Capture the cell that displays the provided text and extract its [X, Y] central coordinate. 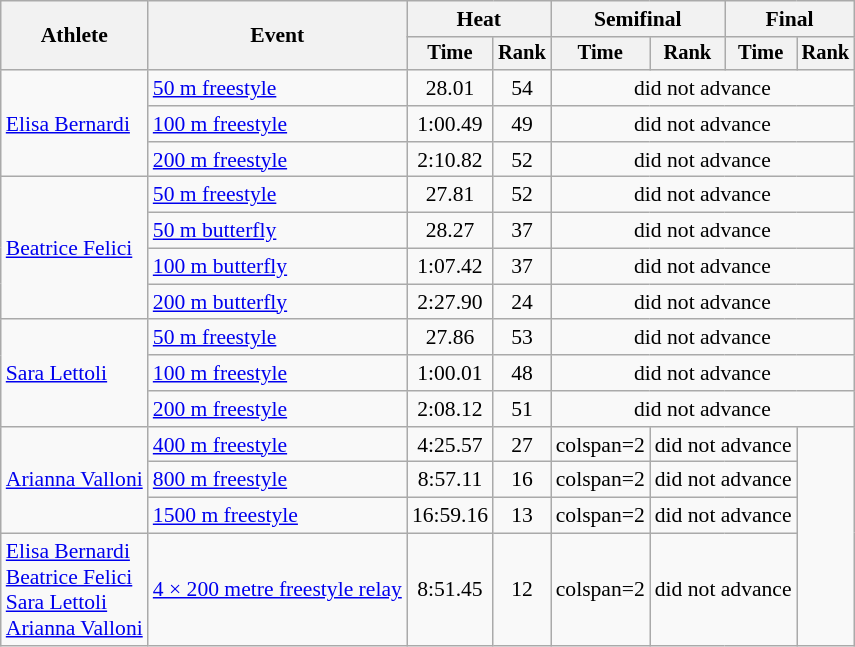
51 [522, 409]
4:25.57 [450, 445]
Event [278, 36]
1:00.49 [450, 124]
16:59.16 [450, 516]
Semifinal [638, 19]
Heat [479, 19]
27.81 [450, 195]
12 [522, 590]
Beatrice Felici [74, 248]
28.27 [450, 231]
13 [522, 516]
16 [522, 480]
100 m butterfly [278, 267]
Sara Lettoli [74, 374]
2:10.82 [450, 160]
400 m freestyle [278, 445]
1:00.01 [450, 373]
Arianna Valloni [74, 480]
Athlete [74, 36]
54 [522, 88]
800 m freestyle [278, 480]
4 × 200 metre freestyle relay [278, 590]
53 [522, 338]
200 m butterfly [278, 302]
48 [522, 373]
27 [522, 445]
Elisa BernardiBeatrice FeliciSara LettoliArianna Valloni [74, 590]
2:27.90 [450, 302]
1:07.42 [450, 267]
Elisa Bernardi [74, 124]
27.86 [450, 338]
Final [790, 19]
28.01 [450, 88]
8:51.45 [450, 590]
50 m butterfly [278, 231]
8:57.11 [450, 480]
24 [522, 302]
49 [522, 124]
2:08.12 [450, 409]
1500 m freestyle [278, 516]
